Return the [X, Y] coordinate for the center point of the cell that contains the specified text.  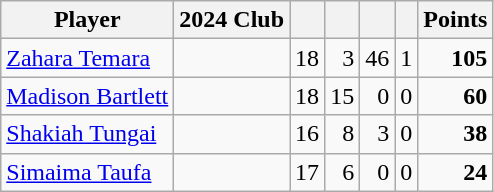
17 [308, 172]
Player [88, 20]
Madison Bartlett [88, 96]
Zahara Temara [88, 58]
15 [342, 96]
105 [456, 58]
2024 Club [232, 20]
60 [456, 96]
6 [342, 172]
46 [378, 58]
1 [406, 58]
16 [308, 134]
38 [456, 134]
24 [456, 172]
8 [342, 134]
Shakiah Tungai [88, 134]
Points [456, 20]
Simaima Taufa [88, 172]
